Find where the given text appears and provide that cell's center as [x, y] coordinate. 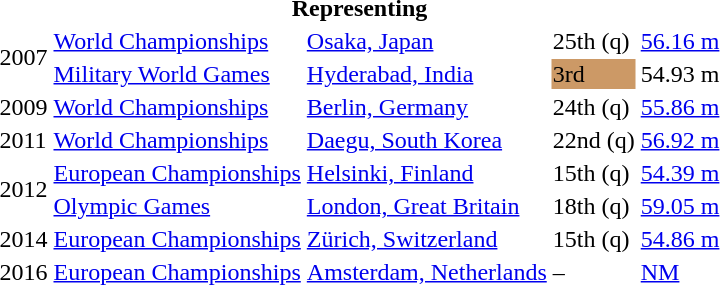
Berlin, Germany [426, 107]
Zürich, Switzerland [426, 239]
Osaka, Japan [426, 41]
22nd (q) [594, 140]
London, Great Britain [426, 206]
Hyderabad, India [426, 74]
25th (q) [594, 41]
Military World Games [177, 74]
Olympic Games [177, 206]
18th (q) [594, 206]
Helsinki, Finland [426, 173]
3rd [594, 74]
24th (q) [594, 107]
Daegu, South Korea [426, 140]
